Identify which cell holds the provided text, then report its (x, y) central coordinate. 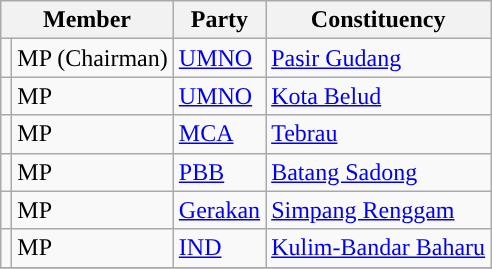
Gerakan (219, 210)
Party (219, 20)
Kota Belud (378, 96)
Simpang Renggam (378, 210)
Tebrau (378, 134)
Kulim-Bandar Baharu (378, 248)
MCA (219, 134)
Batang Sadong (378, 172)
PBB (219, 172)
Constituency (378, 20)
IND (219, 248)
Pasir Gudang (378, 58)
MP (Chairman) (92, 58)
Member (88, 20)
